Find where the given text appears and provide that cell's center as (x, y) coordinate. 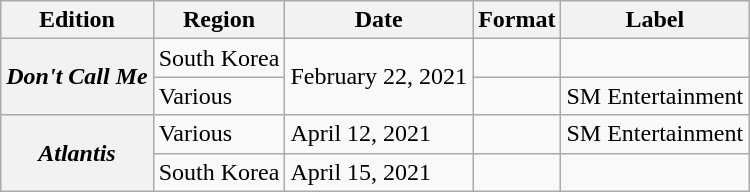
Atlantis (77, 153)
Label (655, 20)
Edition (77, 20)
Region (219, 20)
April 12, 2021 (379, 134)
April 15, 2021 (379, 172)
Date (379, 20)
February 22, 2021 (379, 77)
Format (517, 20)
Don't Call Me (77, 77)
